From the cell containing the given text, extract its center point as [X, Y] coordinate. 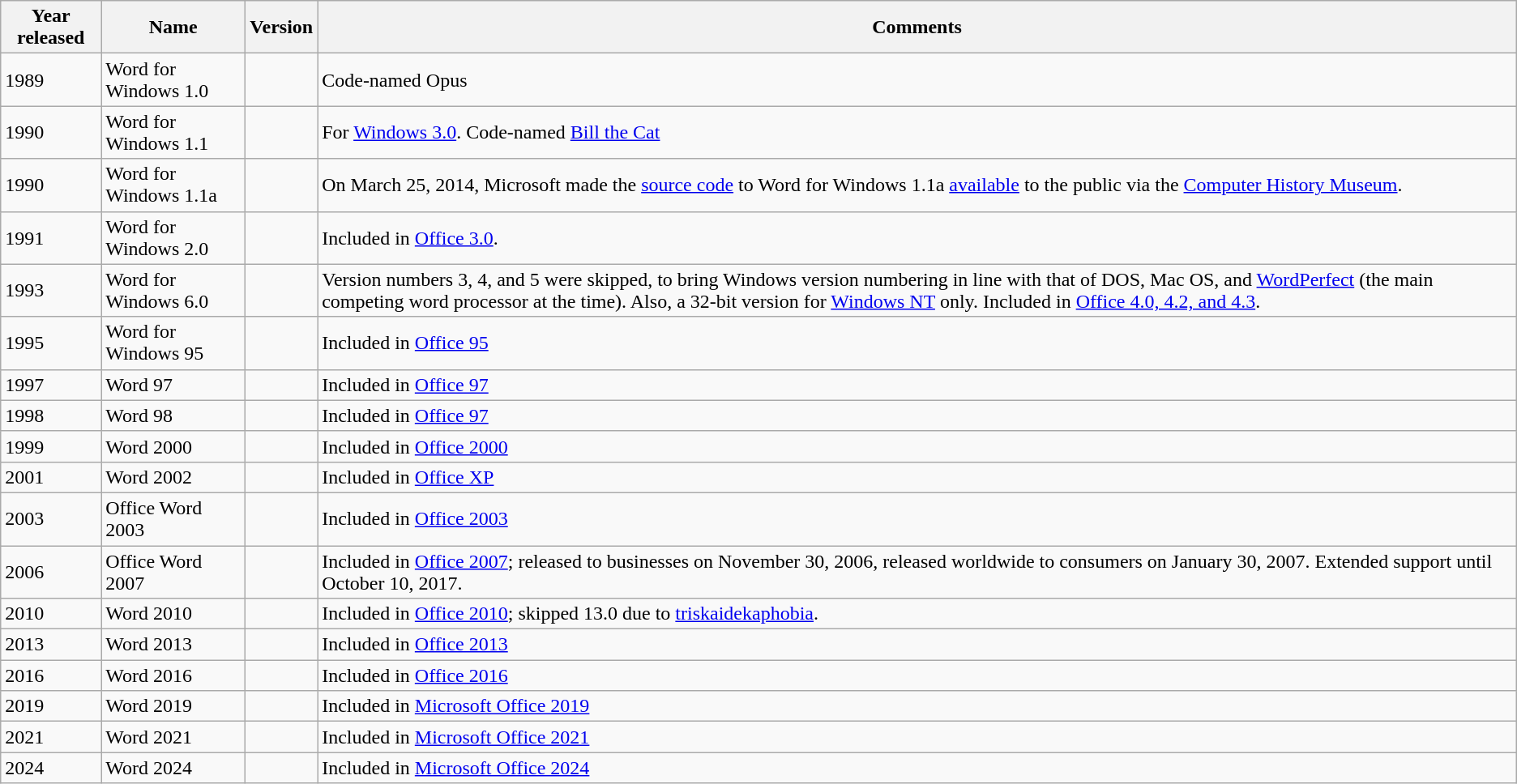
Word for Windows 1.1a [173, 185]
1995 [51, 343]
Word for Windows 6.0 [173, 290]
Name [173, 28]
Year released [51, 28]
2010 [51, 614]
Word 97 [173, 385]
2019 [51, 706]
Included in Office 2010; skipped 13.0 due to triskaidekaphobia. [917, 614]
Word for Windows 2.0 [173, 238]
Word 2021 [173, 737]
Word 2002 [173, 477]
1991 [51, 238]
Word 2024 [173, 768]
2006 [51, 572]
Included in Office 2013 [917, 645]
Included in Microsoft Office 2024 [917, 768]
Word for Windows 1.0 [173, 79]
1999 [51, 446]
Word 2019 [173, 706]
Office Word 2003 [173, 518]
Word for Windows 95 [173, 343]
2003 [51, 518]
Included in Office XP [917, 477]
1993 [51, 290]
2021 [51, 737]
1998 [51, 415]
Comments [917, 28]
Word 2016 [173, 675]
1989 [51, 79]
On March 25, 2014, Microsoft made the source code to Word for Windows 1.1a available to the public via the Computer History Museum. [917, 185]
Included in Office 2000 [917, 446]
Word 98 [173, 415]
1997 [51, 385]
Included in Office 2016 [917, 675]
Word 2000 [173, 446]
Included in Office 2003 [917, 518]
2001 [51, 477]
Included in Office 3.0. [917, 238]
For Windows 3.0. Code-named Bill the Cat [917, 133]
Word 2010 [173, 614]
2024 [51, 768]
Word 2013 [173, 645]
2013 [51, 645]
Included in Microsoft Office 2019 [917, 706]
Word for Windows 1.1 [173, 133]
Included in Office 95 [917, 343]
Code-named Opus [917, 79]
Included in Microsoft Office 2021 [917, 737]
2016 [51, 675]
Office Word 2007 [173, 572]
Version [282, 28]
